Output the (x, y) coordinate of the center of the cell containing the given text.  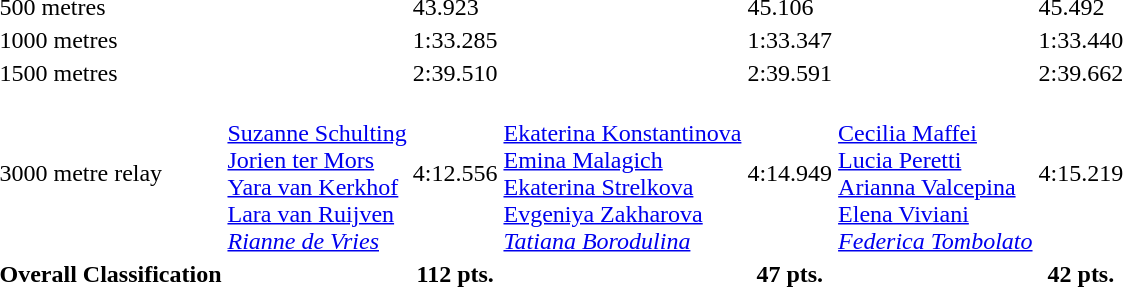
1:33.347 (790, 40)
4:14.949 (790, 174)
4:12.556 (455, 174)
Ekaterina KonstantinovaEmina MalagichEkaterina StrelkovaEvgeniya ZakharovaTatiana Borodulina (622, 174)
Cecilia MaffeiLucia PerettiArianna ValcepinaElena VivianiFederica Tombolato (936, 174)
2:39.591 (790, 73)
1:33.285 (455, 40)
2:39.510 (455, 73)
Suzanne SchultingJorien ter MorsYara van KerkhofLara van RuijvenRianne de Vries (317, 174)
